From the cell containing the given text, extract its center point as [x, y] coordinate. 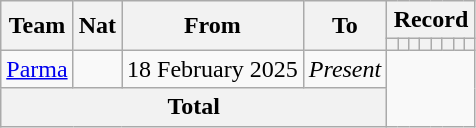
Parma [37, 69]
Present [344, 69]
Team [37, 26]
Total [194, 107]
Nat [97, 26]
To [344, 26]
18 February 2025 [213, 69]
From [213, 26]
Record [431, 20]
